Scan for the cell matching the given text and deliver its (x, y) coordinate at center. 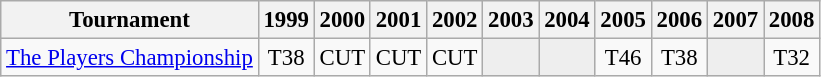
2001 (398, 20)
2005 (623, 20)
The Players Championship (130, 58)
T46 (623, 58)
2008 (792, 20)
1999 (286, 20)
2006 (679, 20)
Tournament (130, 20)
2004 (567, 20)
2000 (342, 20)
2002 (455, 20)
2007 (735, 20)
2003 (511, 20)
T32 (792, 58)
